From the cell containing the given text, extract its center point as (x, y) coordinate. 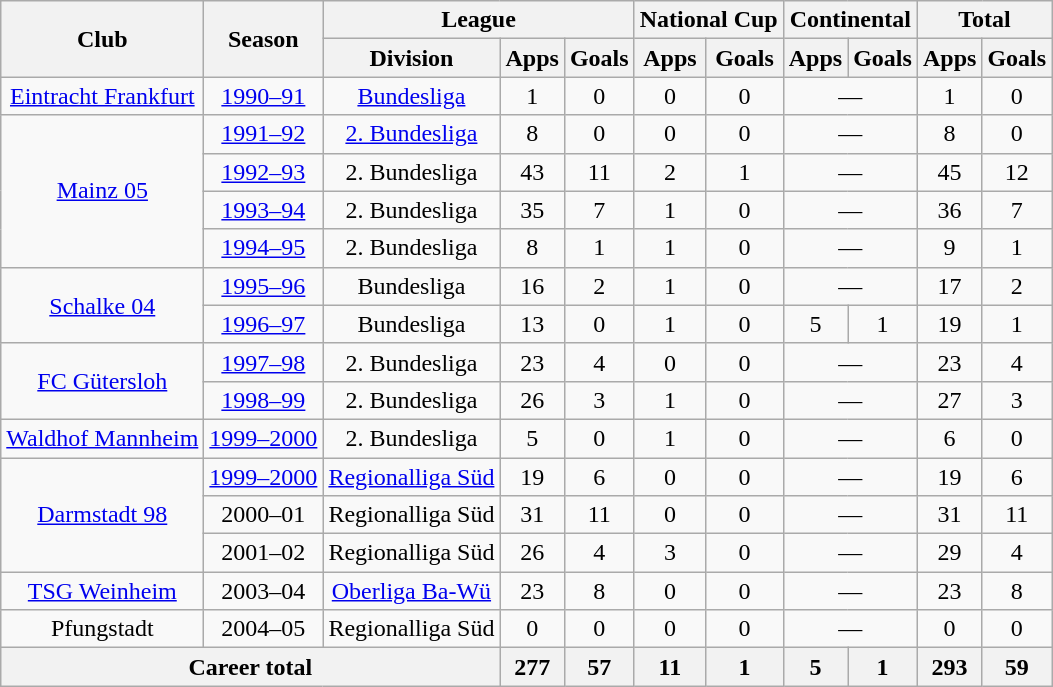
1993–94 (264, 210)
1990–91 (264, 96)
57 (599, 667)
45 (949, 172)
12 (1017, 172)
1995–96 (264, 286)
27 (949, 400)
1992–93 (264, 172)
League (478, 20)
National Cup (708, 20)
2000–01 (264, 515)
29 (949, 553)
Club (102, 39)
43 (532, 172)
1996–97 (264, 324)
Darmstadt 98 (102, 515)
35 (532, 210)
Oberliga Ba-Wü (412, 591)
TSG Weinheim (102, 591)
1998–99 (264, 400)
2001–02 (264, 553)
2004–05 (264, 629)
Waldhof Mannheim (102, 438)
17 (949, 286)
1991–92 (264, 134)
Eintracht Frankfurt (102, 96)
Division (412, 58)
Schalke 04 (102, 305)
Career total (250, 667)
Continental (850, 20)
16 (532, 286)
FC Gütersloh (102, 381)
1994–95 (264, 248)
Total (984, 20)
59 (1017, 667)
36 (949, 210)
9 (949, 248)
277 (532, 667)
2003–04 (264, 591)
Mainz 05 (102, 191)
Pfungstadt (102, 629)
13 (532, 324)
Season (264, 39)
293 (949, 667)
1997–98 (264, 362)
